Scan for the cell matching the given text and deliver its (x, y) coordinate at center. 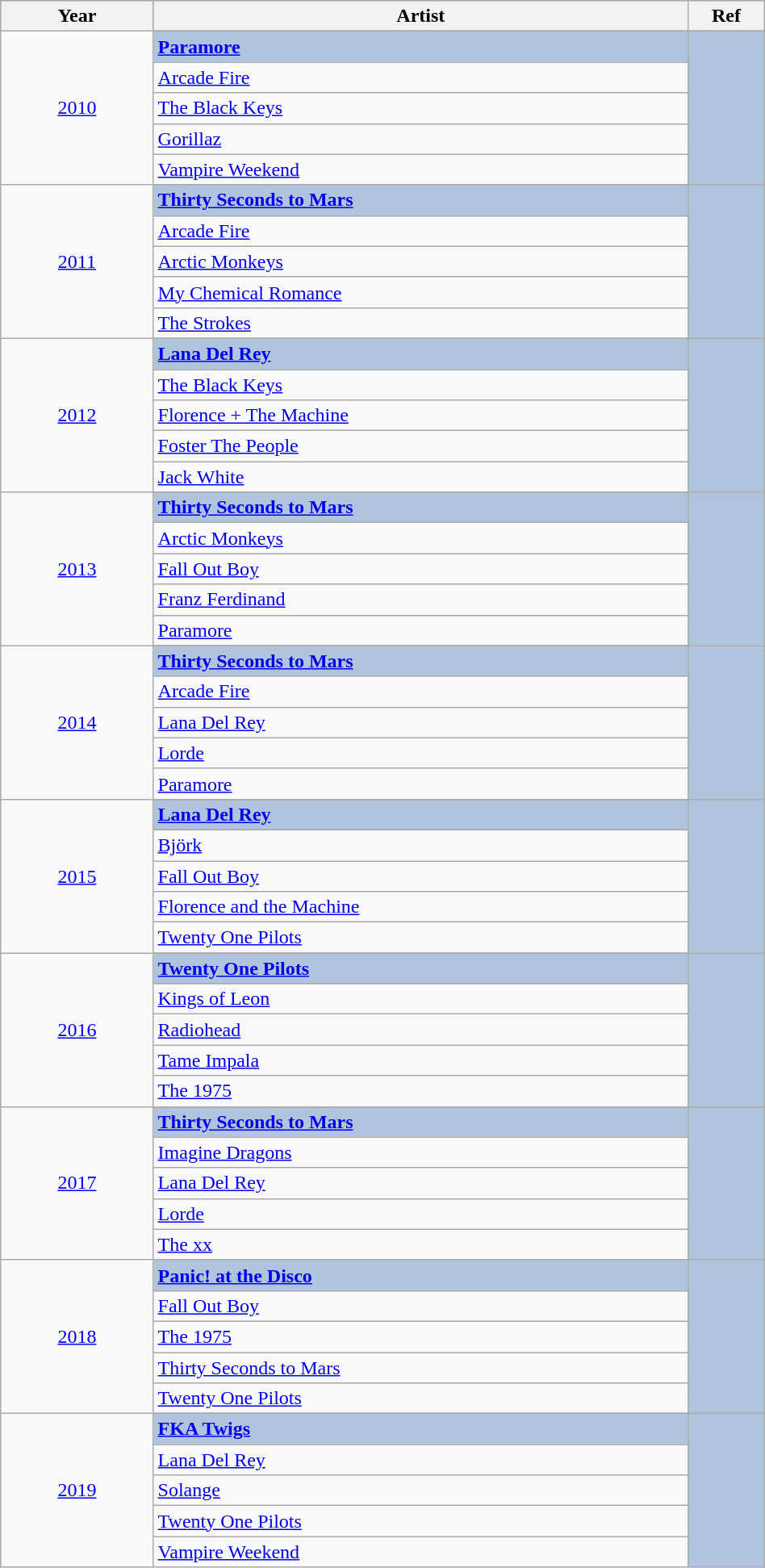
2012 (77, 415)
Artist (421, 16)
My Chemical Romance (421, 292)
The Strokes (421, 323)
Tame Impala (421, 1060)
2015 (77, 876)
Jack White (421, 477)
Franz Ferdinand (421, 600)
Ref (726, 16)
2010 (77, 108)
Year (77, 16)
Solange (421, 1491)
The xx (421, 1244)
FKA Twigs (421, 1429)
2013 (77, 569)
Björk (421, 845)
2018 (77, 1336)
2017 (77, 1183)
Gorillaz (421, 139)
2011 (77, 261)
Florence and the Machine (421, 907)
Foster The People (421, 446)
2014 (77, 722)
Florence + The Machine (421, 416)
Radiohead (421, 1030)
Kings of Leon (421, 999)
Imagine Dragons (421, 1152)
Panic! at the Disco (421, 1275)
2019 (77, 1491)
2016 (77, 1030)
